Determine the (X, Y) coordinate at the center of the cell enclosing the given text.  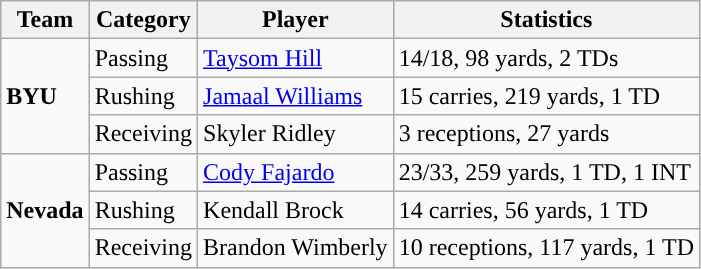
15 carries, 219 yards, 1 TD (546, 96)
Brandon Wimberly (296, 248)
Category (143, 20)
Kendall Brock (296, 210)
Skyler Ridley (296, 134)
23/33, 259 yards, 1 TD, 1 INT (546, 172)
Player (296, 20)
Jamaal Williams (296, 96)
3 receptions, 27 yards (546, 134)
BYU (45, 96)
Nevada (45, 210)
10 receptions, 117 yards, 1 TD (546, 248)
Statistics (546, 20)
14/18, 98 yards, 2 TDs (546, 58)
Cody Fajardo (296, 172)
Team (45, 20)
Taysom Hill (296, 58)
14 carries, 56 yards, 1 TD (546, 210)
